Find where the given text appears and provide that cell's center as [x, y] coordinate. 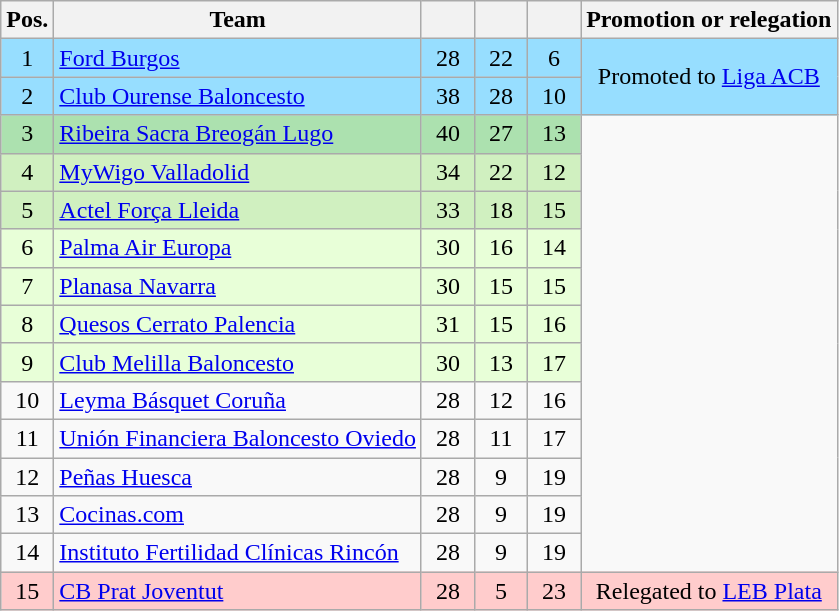
MyWigo Valladolid [238, 172]
Club Ourense Baloncesto [238, 96]
4 [28, 172]
CB Prat Joventut [238, 591]
40 [448, 134]
Relegated to LEB Plata [709, 591]
2 [28, 96]
23 [554, 591]
31 [448, 324]
Unión Financiera Baloncesto Oviedo [238, 438]
Promotion or relegation [709, 20]
3 [28, 134]
33 [448, 210]
Promoted to Liga ACB [709, 77]
38 [448, 96]
Actel Força Lleida [238, 210]
7 [28, 286]
Quesos Cerrato Palencia [238, 324]
Leyma Básquet Coruña [238, 400]
Pos. [28, 20]
34 [448, 172]
Palma Air Europa [238, 248]
Team [238, 20]
1 [28, 58]
Ford Burgos [238, 58]
8 [28, 324]
Ribeira Sacra Breogán Lugo [238, 134]
Cocinas.com [238, 515]
Instituto Fertilidad Clínicas Rincón [238, 553]
27 [502, 134]
Planasa Navarra [238, 286]
18 [502, 210]
Peñas Huesca [238, 477]
Club Melilla Baloncesto [238, 362]
